Locate the cell with the specified text and output its (x, y) center coordinate. 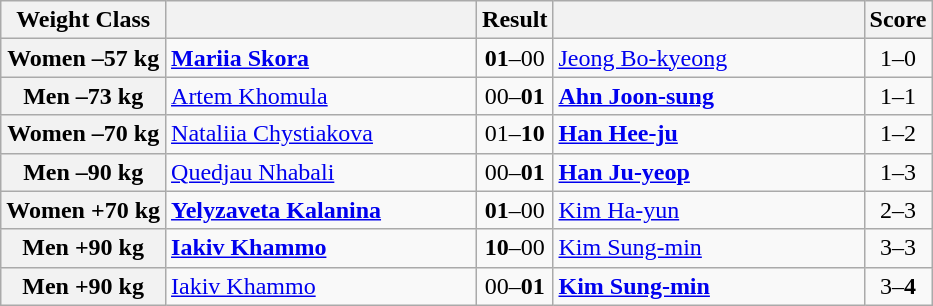
01–10 (515, 134)
Ahn Joon-sung (708, 96)
Artem Khomula (322, 96)
1–3 (898, 172)
Yelyzaveta Kalanina (322, 210)
Score (898, 20)
Men –90 kg (84, 172)
Nataliia Chystiakova (322, 134)
1–1 (898, 96)
Weight Class (84, 20)
Han Hee-ju (708, 134)
Result (515, 20)
2–3 (898, 210)
10–00 (515, 248)
Women +70 kg (84, 210)
1–2 (898, 134)
3–4 (898, 286)
3–3 (898, 248)
Women –57 kg (84, 58)
Mariia Skora (322, 58)
Men –73 kg (84, 96)
Quedjau Nhabali (322, 172)
1–0 (898, 58)
Women –70 kg (84, 134)
Han Ju-yeop (708, 172)
Kim Ha-yun (708, 210)
Jeong Bo-kyeong (708, 58)
